Scan for the cell matching the given text and deliver its (x, y) coordinate at center. 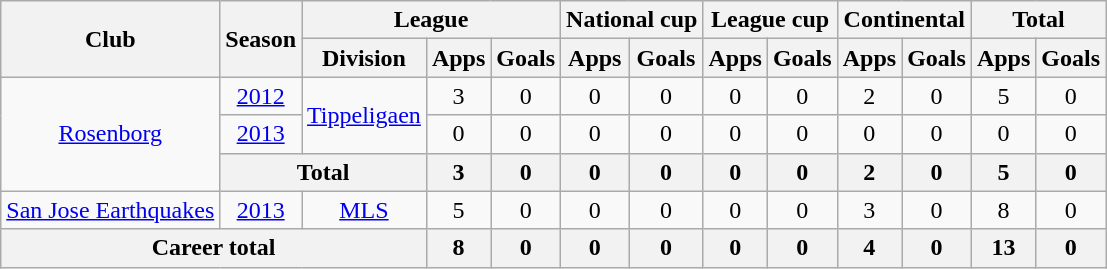
San Jose Earthquakes (110, 210)
Tippeligaen (364, 115)
Rosenborg (110, 134)
League cup (770, 20)
Club (110, 39)
National cup (632, 20)
Season (261, 39)
Career total (214, 248)
Continental (904, 20)
13 (1003, 248)
4 (869, 248)
MLS (364, 210)
Division (364, 58)
2012 (261, 96)
League (432, 20)
